Output the [X, Y] coordinate of the center of the cell containing the given text.  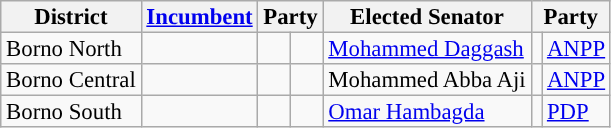
Omar Hambagda [427, 112]
Borno North [71, 49]
Mohammed Abba Aji [427, 80]
District [71, 17]
Elected Senator [427, 17]
Borno Central [71, 80]
Mohammed Daggash [427, 49]
PDP [576, 112]
Incumbent [200, 17]
Borno South [71, 112]
